Scan for the cell matching the given text and deliver its [X, Y] coordinate at center. 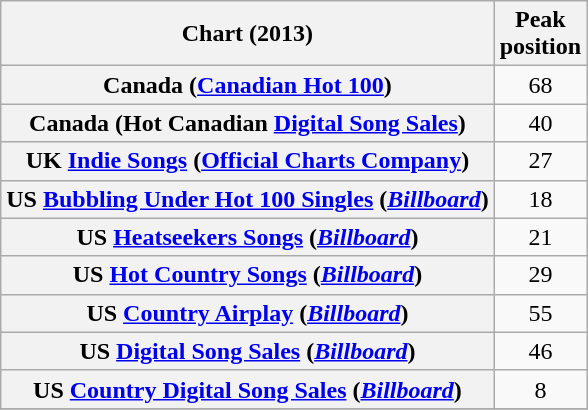
27 [540, 161]
8 [540, 389]
29 [540, 275]
Peakposition [540, 34]
US Bubbling Under Hot 100 Singles (Billboard) [248, 199]
68 [540, 85]
21 [540, 237]
UK Indie Songs (Official Charts Company) [248, 161]
US Country Airplay (Billboard) [248, 313]
US Digital Song Sales (Billboard) [248, 351]
US Country Digital Song Sales (Billboard) [248, 389]
55 [540, 313]
US Hot Country Songs (Billboard) [248, 275]
46 [540, 351]
US Heatseekers Songs (Billboard) [248, 237]
18 [540, 199]
Chart (2013) [248, 34]
40 [540, 123]
Canada (Canadian Hot 100) [248, 85]
Canada (Hot Canadian Digital Song Sales) [248, 123]
